For the text-containing cell, return its midpoint in [x, y] coordinate format. 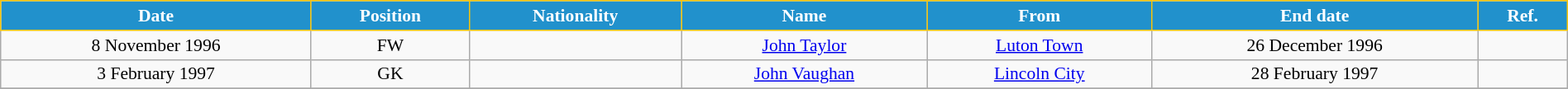
Name [804, 16]
Ref. [1523, 16]
Position [390, 16]
Luton Town [1039, 45]
3 February 1997 [156, 74]
John Taylor [804, 45]
28 February 1997 [1314, 74]
Date [156, 16]
FW [390, 45]
GK [390, 74]
From [1039, 16]
Lincoln City [1039, 74]
John Vaughan [804, 74]
26 December 1996 [1314, 45]
End date [1314, 16]
Nationality [575, 16]
8 November 1996 [156, 45]
